From the cell containing the given text, extract its center point as [X, Y] coordinate. 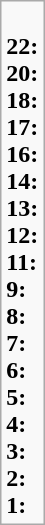
22: 20: 18: 17: 16: 14: 13: 12: 11: 9: 8: 7: 6: 5: 4: 3: 2: 1: [22, 263]
